Find where the given text appears and provide that cell's center as [x, y] coordinate. 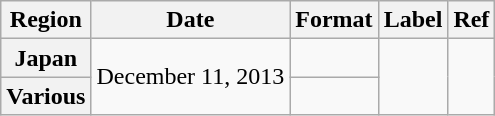
Label [413, 20]
Region [46, 20]
December 11, 2013 [190, 77]
Date [190, 20]
Japan [46, 58]
Format [334, 20]
Ref [472, 20]
Various [46, 96]
